Search for the cell housing the specified text and yield its (x, y) center coordinate. 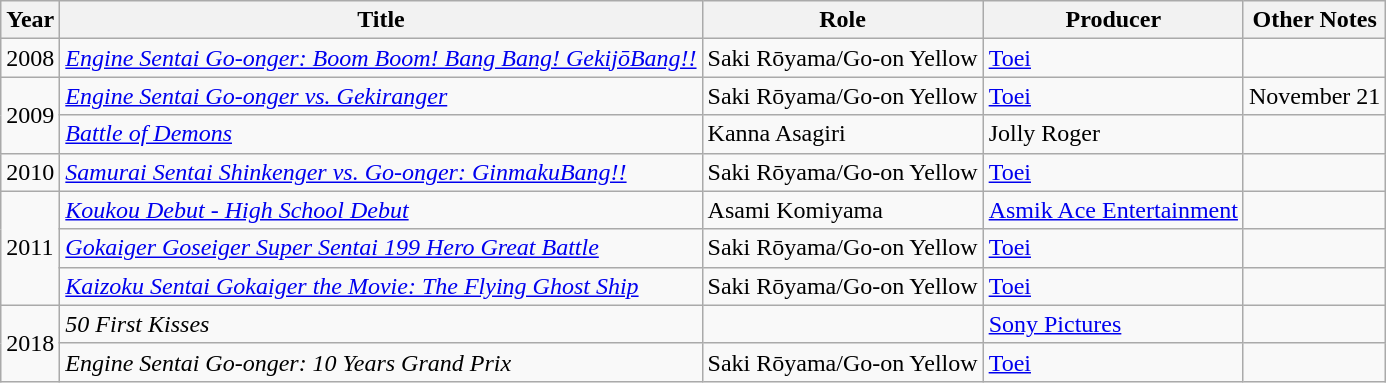
Engine Sentai Go-onger: Boom Boom! Bang Bang! GekijōBang!! (381, 58)
Gokaiger Goseiger Super Sentai 199 Hero Great Battle (381, 248)
2009 (30, 115)
Year (30, 20)
Other Notes (1314, 20)
2018 (30, 343)
Asmik Ace Entertainment (1113, 210)
Role (842, 20)
Battle of Demons (381, 134)
2008 (30, 58)
Samurai Sentai Shinkenger vs. Go-onger: GinmakuBang!! (381, 172)
Jolly Roger (1113, 134)
Koukou Debut - High School Debut (381, 210)
Sony Pictures (1113, 324)
50 First Kisses (381, 324)
2011 (30, 248)
Title (381, 20)
Engine Sentai Go-onger vs. Gekiranger (381, 96)
November 21 (1314, 96)
Kaizoku Sentai Gokaiger the Movie: The Flying Ghost Ship (381, 286)
2010 (30, 172)
Kanna Asagiri (842, 134)
Engine Sentai Go-onger: 10 Years Grand Prix (381, 362)
Asami Komiyama (842, 210)
Producer (1113, 20)
